Locate the cell with the specified text and output its (X, Y) center coordinate. 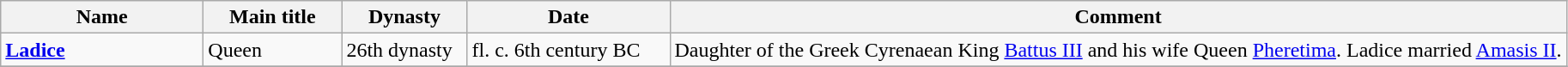
Daughter of the Greek Cyrenaean King Battus III and his wife Queen Pheretima. Ladice married Amasis II. (1118, 50)
Queen (273, 50)
Dynasty (404, 17)
fl. c. 6th century BC (568, 50)
Main title (273, 17)
Ladice (102, 50)
26th dynasty (404, 50)
Date (568, 17)
Name (102, 17)
Comment (1118, 17)
